Extract the (x, y) coordinate from the center of the cell holding the provided text.  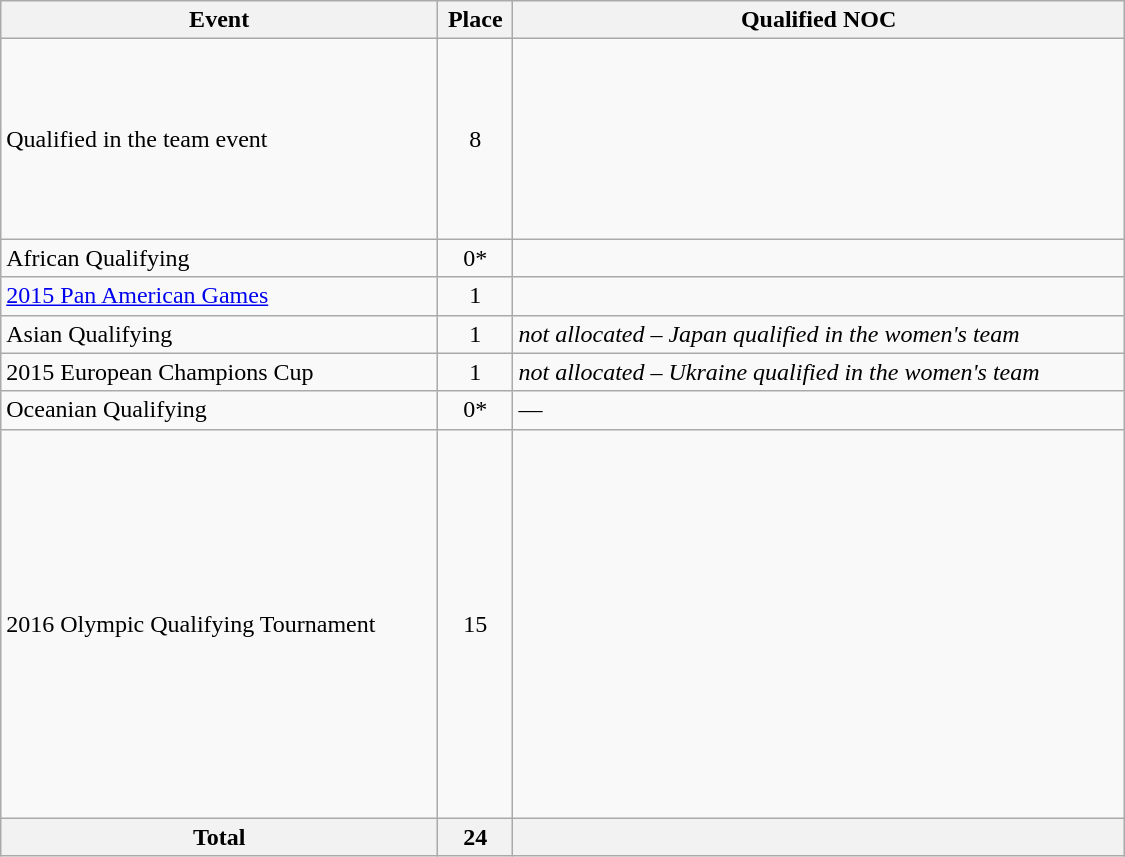
2015 European Champions Cup (220, 372)
African Qualifying (220, 258)
Qualified NOC (818, 20)
Place (476, 20)
Total (220, 837)
not allocated – Japan qualified in the women's team (818, 334)
Asian Qualifying (220, 334)
Oceanian Qualifying (220, 410)
not allocated – Ukraine qualified in the women's team (818, 372)
2016 Olympic Qualifying Tournament (220, 624)
2015 Pan American Games (220, 296)
8 (476, 139)
Event (220, 20)
— (818, 410)
Qualified in the team event (220, 139)
24 (476, 837)
15 (476, 624)
